Scan for the cell matching the given text and deliver its (x, y) coordinate at center. 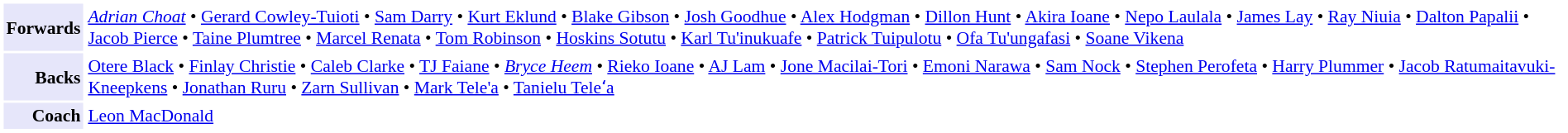
Leon MacDonald (825, 116)
Forwards (43, 26)
Coach (43, 116)
Backs (43, 76)
